For the text-containing cell, return its midpoint in (X, Y) coordinate format. 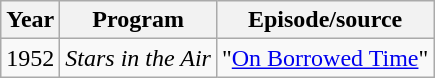
Episode/source (324, 20)
Year (30, 20)
1952 (30, 58)
Stars in the Air (138, 58)
Program (138, 20)
"On Borrowed Time" (324, 58)
